Return (x, y) of the center of cell containing provided text 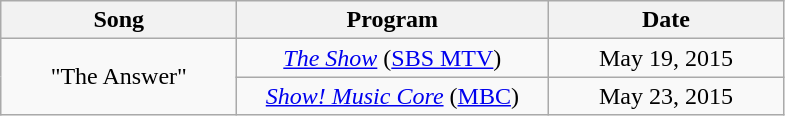
"The Answer" (119, 77)
May 23, 2015 (666, 96)
Show! Music Core (MBC) (392, 96)
May 19, 2015 (666, 58)
Date (666, 20)
Program (392, 20)
Song (119, 20)
The Show (SBS MTV) (392, 58)
